From the cell containing the given text, extract its center point as (x, y) coordinate. 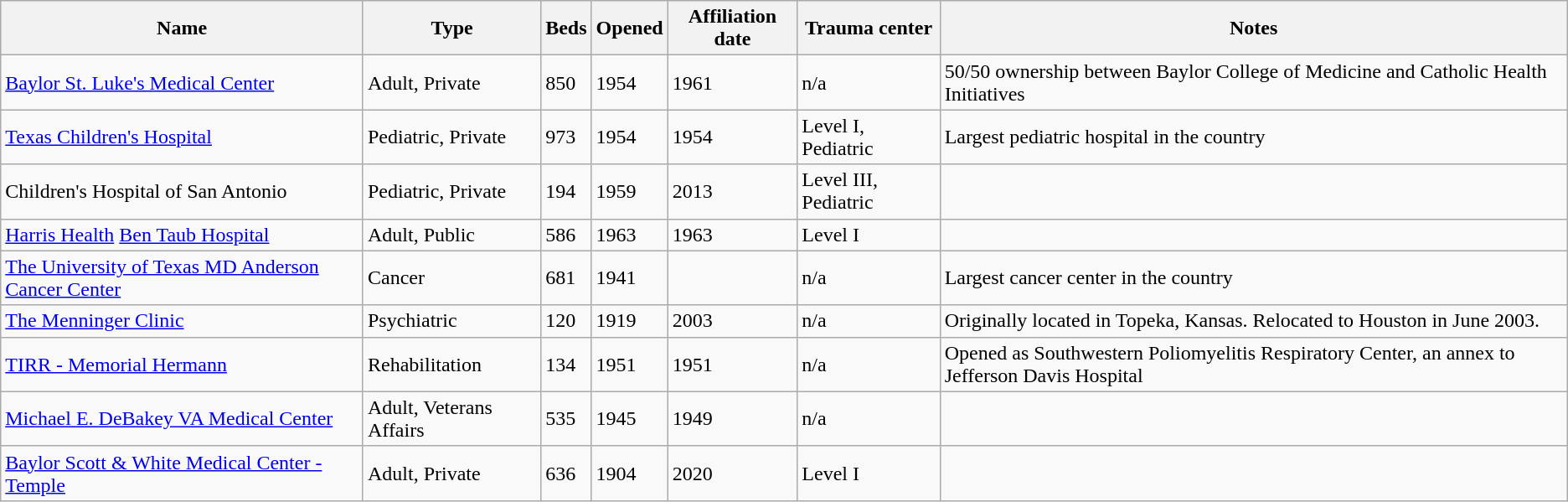
2003 (732, 321)
50/50 ownership between Baylor College of Medicine and Catholic Health Initiatives (1253, 82)
973 (566, 137)
636 (566, 473)
Baylor St. Luke's Medical Center (183, 82)
Harris Health Ben Taub Hospital (183, 235)
1959 (630, 191)
1949 (732, 419)
Level III, Pediatric (869, 191)
Level I, Pediatric (869, 137)
Notes (1253, 28)
681 (566, 278)
134 (566, 364)
2013 (732, 191)
Cancer (451, 278)
1961 (732, 82)
The University of Texas MD Anderson Cancer Center (183, 278)
Adult, Veterans Affairs (451, 419)
1919 (630, 321)
1941 (630, 278)
Affiliation date (732, 28)
850 (566, 82)
1904 (630, 473)
Opened as Southwestern Poliomyelitis Respiratory Center, an annex to Jefferson Davis Hospital (1253, 364)
535 (566, 419)
TIRR - Memorial Hermann (183, 364)
Michael E. DeBakey VA Medical Center (183, 419)
1945 (630, 419)
Opened (630, 28)
586 (566, 235)
Originally located in Topeka, Kansas. Relocated to Houston in June 2003. (1253, 321)
Largest cancer center in the country (1253, 278)
Baylor Scott & White Medical Center - Temple (183, 473)
Rehabilitation (451, 364)
194 (566, 191)
Name (183, 28)
2020 (732, 473)
Texas Children's Hospital (183, 137)
The Menninger Clinic (183, 321)
Psychiatric (451, 321)
120 (566, 321)
Beds (566, 28)
Type (451, 28)
Trauma center (869, 28)
Adult, Public (451, 235)
Children's Hospital of San Antonio (183, 191)
Largest pediatric hospital in the country (1253, 137)
